For the text-containing cell, return its midpoint in (X, Y) coordinate format. 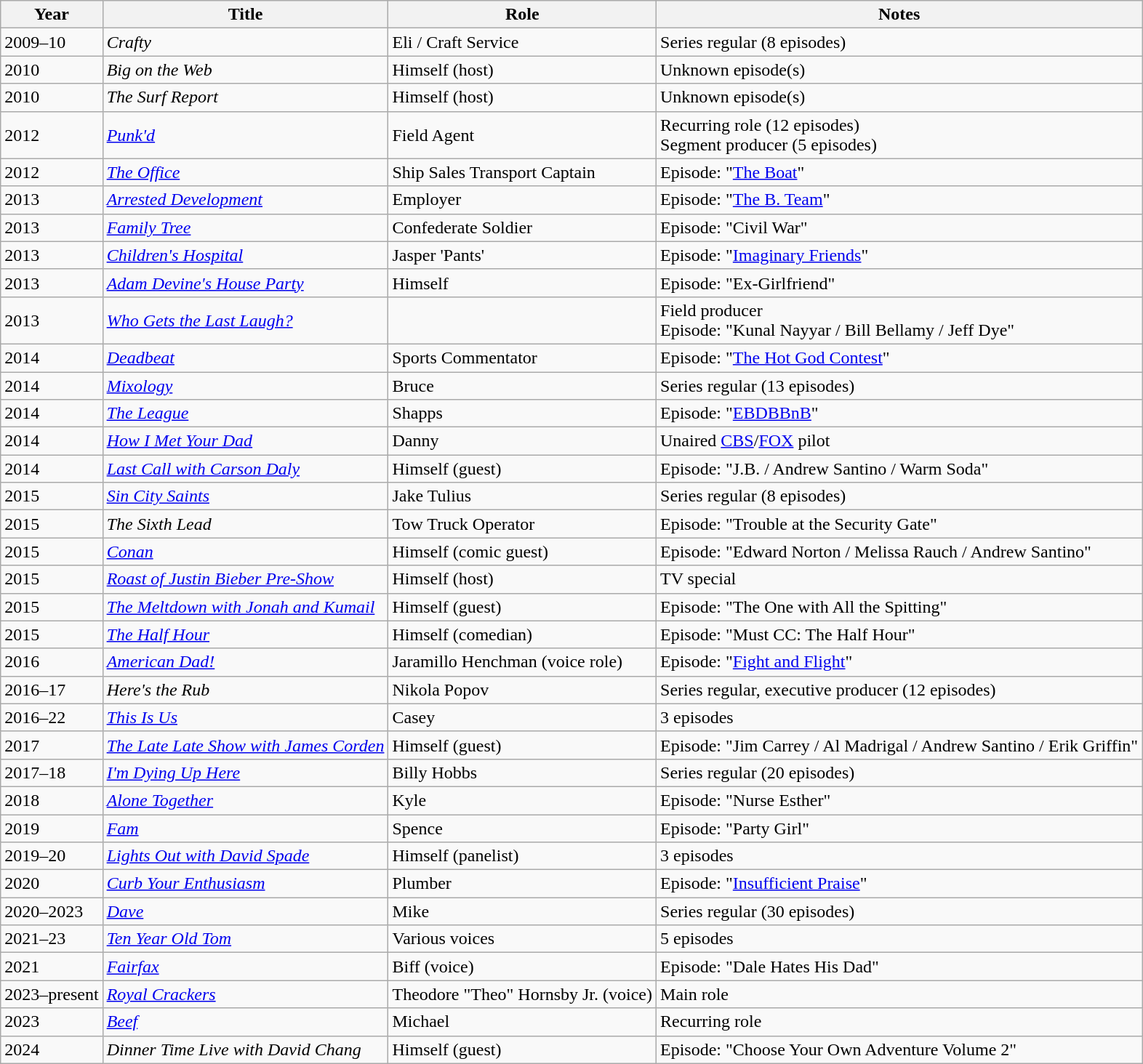
Mixology (246, 386)
2023–present (52, 994)
Main role (899, 994)
Various voices (522, 939)
Deadbeat (246, 358)
2018 (52, 800)
Episode: "The Boat" (899, 172)
Adam Devine's House Party (246, 283)
2016–17 (52, 690)
The Meltdown with Jonah and Kumail (246, 607)
Episode: "Jim Carrey / Al Madrigal / Andrew Santino / Erik Griffin" (899, 745)
Jaramillo Henchman (voice role) (522, 662)
Arrested Development (246, 200)
Jasper 'Pants' (522, 255)
Casey (522, 717)
Episode: "EBDBBnB" (899, 414)
Bruce (522, 386)
Crafty (246, 42)
Billy Hobbs (522, 773)
Series regular (13 episodes) (899, 386)
2021 (52, 967)
Family Tree (246, 227)
Year (52, 15)
Episode: "Choose Your Own Adventure Volume 2" (899, 1049)
2019 (52, 828)
Kyle (522, 800)
Royal Crackers (246, 994)
Beef (246, 1022)
Episode: "The B. Team" (899, 200)
Big on the Web (246, 70)
Role (522, 15)
Title (246, 15)
Episode: "Trouble at the Security Gate" (899, 524)
Spence (522, 828)
5 episodes (899, 939)
Episode: "Civil War" (899, 227)
2016–22 (52, 717)
Roast of Justin Bieber Pre-Show (246, 579)
Plumber (522, 884)
The Surf Report (246, 97)
Michael (522, 1022)
Episode: "Imaginary Friends" (899, 255)
Sports Commentator (522, 358)
The Sixth Lead (246, 524)
Tow Truck Operator (522, 524)
Himself (comedian) (522, 634)
Episode: "Ex-Girlfriend" (899, 283)
Punk'd (246, 135)
Series regular (20 episodes) (899, 773)
2024 (52, 1049)
Recurring role (12 episodes)Segment producer (5 episodes) (899, 135)
Episode: "Fight and Flight" (899, 662)
Alone Together (246, 800)
Episode: "The Hot God Contest" (899, 358)
How I Met Your Dad (246, 441)
Children's Hospital (246, 255)
Episode: "Party Girl" (899, 828)
Nikola Popov (522, 690)
Dave (246, 911)
Last Call with Carson Daly (246, 469)
The Half Hour (246, 634)
Recurring role (899, 1022)
Theodore "Theo" Hornsby Jr. (voice) (522, 994)
2023 (52, 1022)
Dinner Time Live with David Chang (246, 1049)
Episode: "Dale Hates His Dad" (899, 967)
2017 (52, 745)
Curb Your Enthusiasm (246, 884)
Series regular, executive producer (12 episodes) (899, 690)
Episode: "J.B. / Andrew Santino / Warm Soda" (899, 469)
TV special (899, 579)
Field producerEpisode: "Kunal Nayyar / Bill Bellamy / Jeff Dye" (899, 320)
Mike (522, 911)
Fam (246, 828)
2017–18 (52, 773)
Lights Out with David Spade (246, 856)
Biff (voice) (522, 967)
The Office (246, 172)
Shapps (522, 414)
Unaired CBS/FOX pilot (899, 441)
Conan (246, 552)
Episode: "The One with All the Spitting" (899, 607)
Episode: "Must CC: The Half Hour" (899, 634)
Himself (panelist) (522, 856)
Employer (522, 200)
Himself (comic guest) (522, 552)
The Late Late Show with James Corden (246, 745)
2019–20 (52, 856)
Confederate Soldier (522, 227)
Here's the Rub (246, 690)
The League (246, 414)
2016 (52, 662)
2020 (52, 884)
Episode: "Insufficient Praise" (899, 884)
American Dad! (246, 662)
Jake Tulius (522, 496)
I'm Dying Up Here (246, 773)
Who Gets the Last Laugh? (246, 320)
Ship Sales Transport Captain (522, 172)
Notes (899, 15)
Episode: "Nurse Esther" (899, 800)
Series regular (30 episodes) (899, 911)
2009–10 (52, 42)
Eli / Craft Service (522, 42)
2021–23 (52, 939)
Ten Year Old Tom (246, 939)
Field Agent (522, 135)
Himself (522, 283)
2020–2023 (52, 911)
Danny (522, 441)
Fairfax (246, 967)
Episode: "Edward Norton / Melissa Rauch / Andrew Santino" (899, 552)
Sin City Saints (246, 496)
This Is Us (246, 717)
